Scan for the cell matching the given text and deliver its [x, y] coordinate at center. 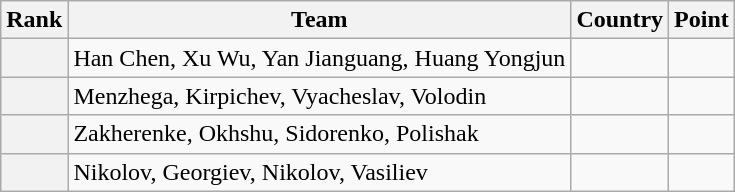
Team [320, 20]
Point [702, 20]
Country [620, 20]
Zakherenke, Okhshu, Sidorenko, Polishak [320, 134]
Nikolov, Georgiev, Nikolov, Vasiliev [320, 172]
Menzhega, Kirpichev, Vyacheslav, Volodin [320, 96]
Han Chen, Xu Wu, Yan Jianguang, Huang Yongjun [320, 58]
Rank [34, 20]
